Identify which cell holds the provided text, then report its [x, y] central coordinate. 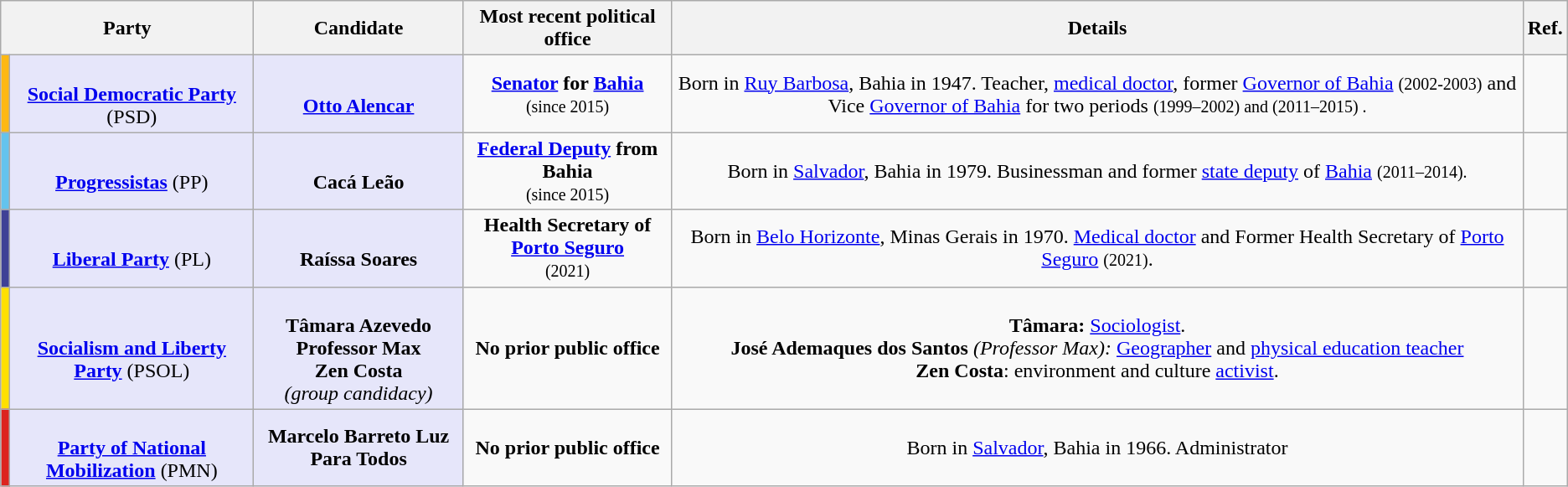
Tâmara: Sociologist.José Ademaques dos Santos (Professor Max): Geographer and physical education teacherZen Costa: environment and culture activist. [1097, 348]
Tâmara AzevedoProfessor MaxZen Costa(group candidacy) [358, 348]
Born in Belo Horizonte, Minas Gerais in 1970. Medical doctor and Former Health Secretary of Porto Seguro (2021). [1097, 248]
Liberal Party (PL) [132, 248]
Senator for Bahia(since 2015) [567, 94]
Most recent political office [567, 28]
Candidate [358, 28]
Cacá Leão [358, 171]
Party of National Mobilization (PMN) [132, 448]
Marcelo Barreto Luz Para Todos [358, 448]
Raíssa Soares [358, 248]
Federal Deputy from Bahia(since 2015) [567, 171]
Socialism and Liberty Party (PSOL) [132, 348]
Social Democratic Party (PSD) [132, 94]
Details [1097, 28]
Progressistas (PP) [132, 171]
Party [127, 28]
Born in Salvador, Bahia in 1979. Businessman and former state deputy of Bahia (2011–2014). [1097, 171]
Ref. [1545, 28]
Otto Alencar [358, 94]
Health Secretary of Porto Seguro(2021) [567, 248]
Born in Salvador, Bahia in 1966. Administrator [1097, 448]
